Output the (x, y) coordinate of the center of the cell containing the given text.  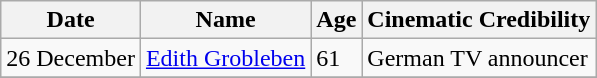
Cinematic Credibility (479, 20)
26 December (71, 58)
Name (225, 20)
Edith Grobleben (225, 58)
German TV announcer (479, 58)
Age (336, 20)
61 (336, 58)
Date (71, 20)
